Identify which cell holds the provided text, then report its (x, y) central coordinate. 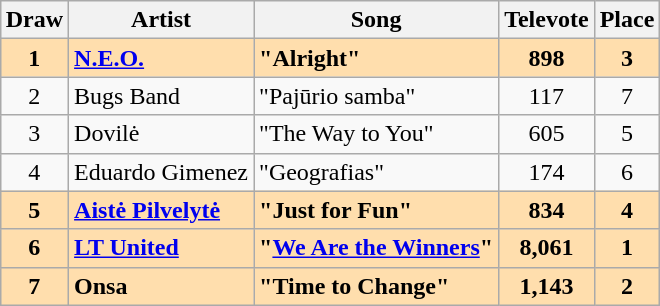
N.E.O. (162, 58)
1,143 (546, 286)
174 (546, 172)
"We Are the Winners" (376, 248)
Draw (34, 20)
8,061 (546, 248)
"Pajūrio samba" (376, 96)
898 (546, 58)
834 (546, 210)
"Geografias" (376, 172)
Bugs Band (162, 96)
Song (376, 20)
"The Way to You" (376, 134)
Artist (162, 20)
Eduardo Gimenez (162, 172)
Onsa (162, 286)
"Alright" (376, 58)
Place (627, 20)
Televote (546, 20)
"Just for Fun" (376, 210)
117 (546, 96)
605 (546, 134)
LT United (162, 248)
"Time to Change" (376, 286)
Dovilė (162, 134)
Aistė Pilvelytė (162, 210)
